From the cell containing the given text, extract its center point as (X, Y) coordinate. 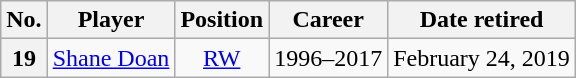
Career (328, 20)
February 24, 2019 (482, 58)
Shane Doan (111, 58)
Date retired (482, 20)
19 (24, 58)
1996–2017 (328, 58)
RW (222, 58)
No. (24, 20)
Position (222, 20)
Player (111, 20)
